Pinpoint the cell where the given text exists, returning its [X, Y] midpoint coordinate. 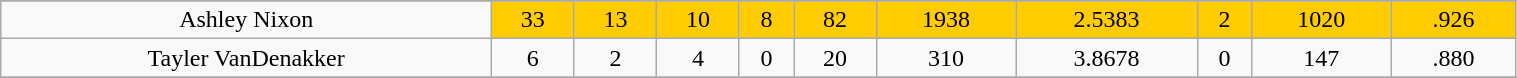
1938 [946, 20]
310 [946, 58]
.926 [1454, 20]
13 [616, 20]
.880 [1454, 58]
6 [534, 58]
2.5383 [1107, 20]
20 [836, 58]
Tayler VanDenakker [246, 58]
82 [836, 20]
4 [698, 58]
8 [766, 20]
1020 [1322, 20]
147 [1322, 58]
Ashley Nixon [246, 20]
10 [698, 20]
33 [534, 20]
3.8678 [1107, 58]
